Scan for the cell matching the given text and deliver its (X, Y) coordinate at center. 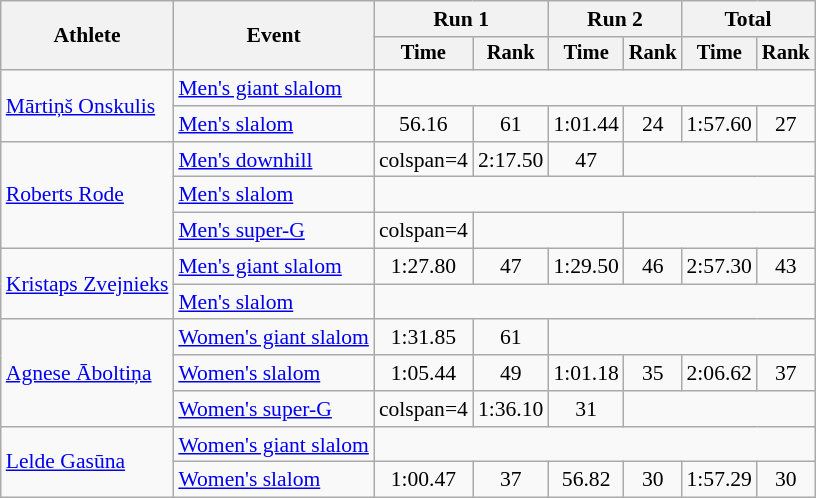
46 (653, 267)
Roberts Rode (88, 196)
1:57.60 (718, 124)
Mārtiņš Onskulis (88, 106)
27 (786, 124)
1:27.80 (424, 267)
2:17.50 (510, 160)
1:01.18 (586, 373)
Run 1 (462, 19)
Total (748, 19)
1:57.29 (718, 480)
1:29.50 (586, 267)
2:06.62 (718, 373)
56.82 (586, 480)
49 (510, 373)
1:00.47 (424, 480)
Athlete (88, 36)
1:31.85 (424, 338)
Event (274, 36)
24 (653, 124)
1:01.44 (586, 124)
56.16 (424, 124)
Agnese Āboltiņa (88, 374)
43 (786, 267)
2:57.30 (718, 267)
Run 2 (614, 19)
1:36.10 (510, 409)
Lelde Gasūna (88, 462)
35 (653, 373)
31 (586, 409)
Men's downhill (274, 160)
Men's super-G (274, 231)
Women's super-G (274, 409)
Kristaps Zvejnieks (88, 284)
1:05.44 (424, 373)
